Pinpoint the cell where the given text exists, returning its [x, y] midpoint coordinate. 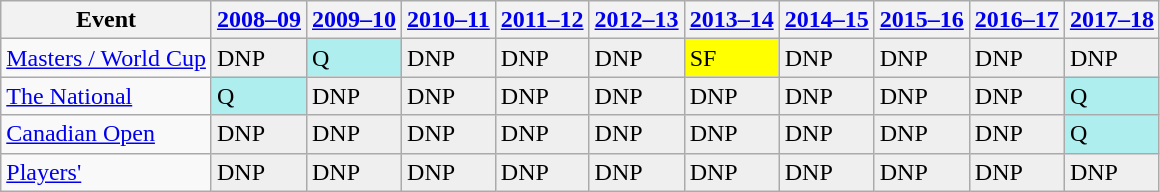
Players' [106, 172]
2008–09 [258, 20]
2014–15 [826, 20]
2009–10 [354, 20]
The National [106, 96]
2010–11 [449, 20]
2013–14 [732, 20]
SF [732, 58]
2015–16 [922, 20]
2017–18 [1112, 20]
2012–13 [636, 20]
2011–12 [542, 20]
Canadian Open [106, 134]
Event [106, 20]
2016–17 [1016, 20]
Masters / World Cup [106, 58]
